Extract the (x, y) coordinate from the center of the cell holding the provided text.  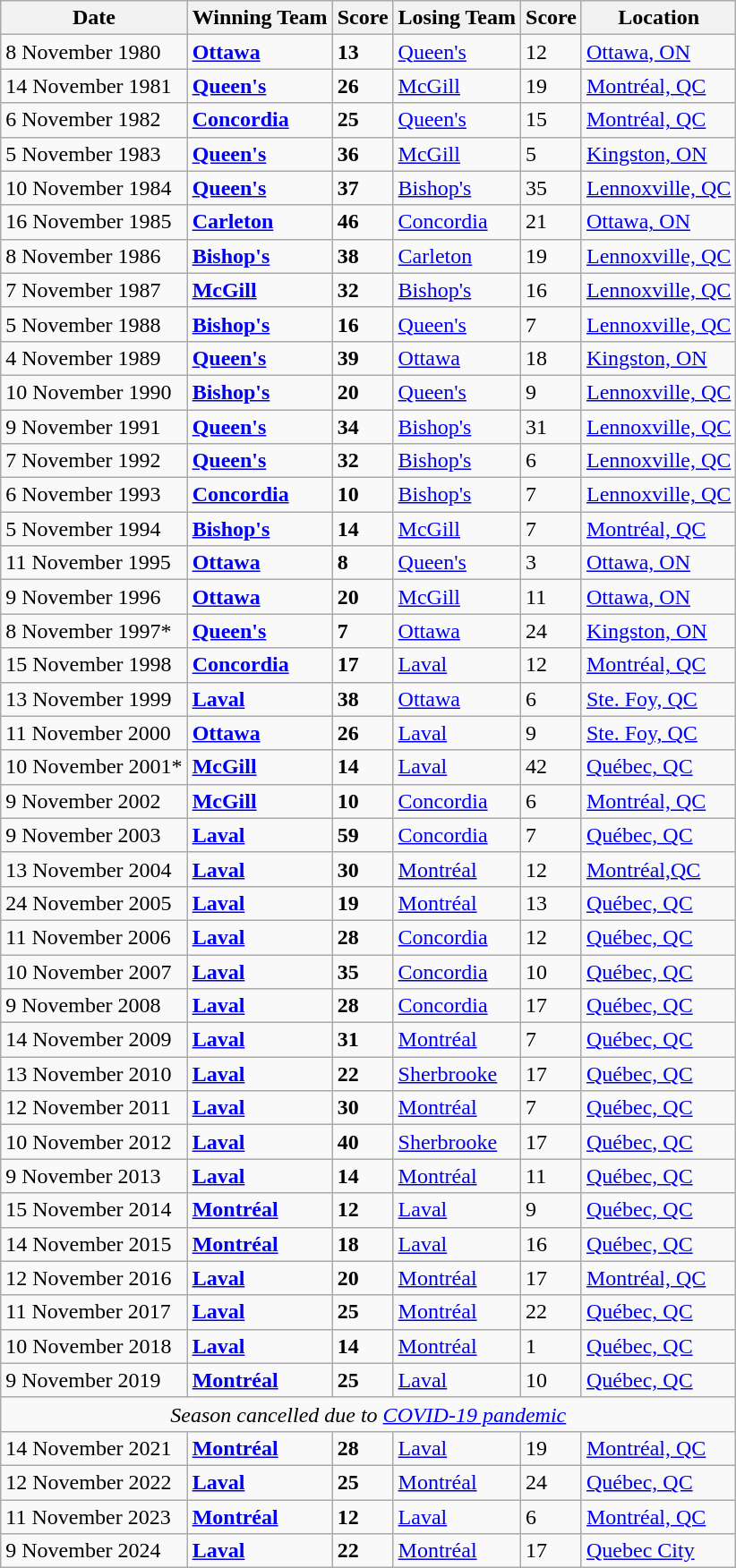
9 November 2024 (94, 1551)
4 November 1989 (94, 358)
10 November 1990 (94, 392)
15 November 2014 (94, 1210)
12 November 2011 (94, 1108)
5 November 1983 (94, 154)
40 (363, 1142)
9 November 2003 (94, 835)
37 (363, 188)
10 November 2012 (94, 1142)
Date (94, 18)
42 (552, 767)
12 November 2022 (94, 1482)
5 November 1988 (94, 324)
24 November 2005 (94, 903)
11 November 2023 (94, 1517)
5 November 1994 (94, 529)
14 November 2009 (94, 1040)
9 November 2002 (94, 801)
11 November 2017 (94, 1312)
Montréal,QC (658, 869)
10 November 2007 (94, 971)
34 (363, 427)
15 November 1998 (94, 665)
8 (363, 563)
13 November 1999 (94, 699)
8 November 1997* (94, 631)
14 November 2015 (94, 1244)
8 November 1980 (94, 52)
15 (552, 120)
9 November 1996 (94, 597)
10 November 1984 (94, 188)
36 (363, 154)
14 November 1981 (94, 86)
8 November 1986 (94, 256)
7 November 1987 (94, 290)
9 November 2013 (94, 1176)
46 (363, 222)
7 November 1992 (94, 461)
13 November 2004 (94, 869)
12 November 2016 (94, 1278)
11 November 2000 (94, 733)
11 November 1995 (94, 563)
10 November 2018 (94, 1346)
1 (552, 1346)
16 November 1985 (94, 222)
9 November 2019 (94, 1380)
6 November 1982 (94, 120)
3 (552, 563)
14 November 2021 (94, 1448)
10 November 2001* (94, 767)
21 (552, 222)
9 November 2008 (94, 1006)
Season cancelled due to COVID-19 pandemic (369, 1414)
11 November 2006 (94, 937)
Quebec City (658, 1551)
Winning Team (260, 18)
9 November 1991 (94, 427)
59 (363, 835)
6 November 1993 (94, 495)
5 (552, 154)
Location (658, 18)
Losing Team (457, 18)
13 November 2010 (94, 1074)
39 (363, 358)
